From the cell containing the given text, extract its center point as [X, Y] coordinate. 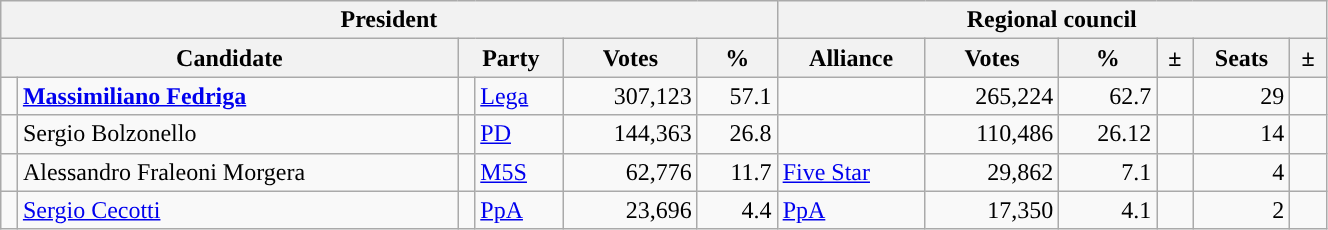
29,862 [992, 172]
14 [1242, 134]
2 [1242, 210]
Alliance [851, 58]
Candidate [230, 58]
4 [1242, 172]
4.1 [1108, 210]
62,776 [630, 172]
307,123 [630, 96]
PD [520, 134]
4.4 [737, 210]
Sergio Bolzonello [238, 134]
26.8 [737, 134]
Regional council [1052, 20]
Massimiliano Fedriga [238, 96]
Lega [520, 96]
Sergio Cecotti [238, 210]
President [389, 20]
23,696 [630, 210]
7.1 [1108, 172]
17,350 [992, 210]
Party [510, 58]
29 [1242, 96]
Five Star [851, 172]
57.1 [737, 96]
11.7 [737, 172]
26.12 [1108, 134]
M5S [520, 172]
Alessandro Fraleoni Morgera [238, 172]
110,486 [992, 134]
265,224 [992, 96]
62.7 [1108, 96]
144,363 [630, 134]
Seats [1242, 58]
